From the cell containing the given text, extract its center point as (x, y) coordinate. 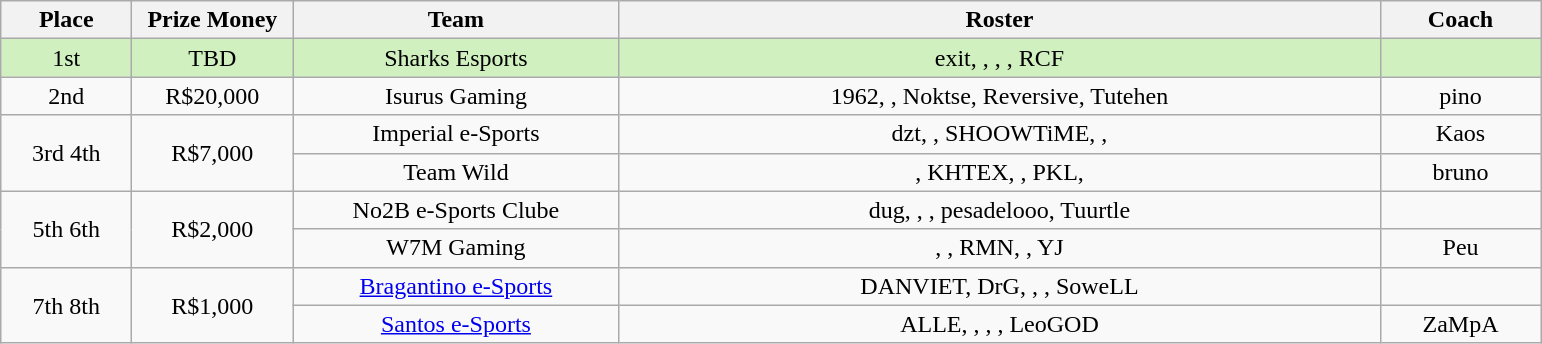
No2B e-Sports Clube (456, 210)
ZaMpA (1460, 324)
3rd 4th (66, 153)
exit, , , , RCF (1000, 58)
Roster (1000, 20)
dzt, , SHOOWTiME, , (1000, 134)
1962, , Noktse, Reversive, Tutehen (1000, 96)
Prize Money (212, 20)
bruno (1460, 172)
DANVIET, DrG, , , SoweLL (1000, 286)
W7M Gaming (456, 248)
, KHTEX, , PKL, (1000, 172)
pino (1460, 96)
R$2,000 (212, 229)
Bragantino e-Sports (456, 286)
Place (66, 20)
dug, , , pesadelooo, Tuurtle (1000, 210)
R$20,000 (212, 96)
Sharks Esports (456, 58)
Team (456, 20)
Peu (1460, 248)
Kaos (1460, 134)
TBD (212, 58)
1st (66, 58)
Team Wild (456, 172)
R$1,000 (212, 305)
Imperial e-Sports (456, 134)
, , RMN, , YJ (1000, 248)
5th 6th (66, 229)
Isurus Gaming (456, 96)
Santos e-Sports (456, 324)
ALLE, , , , LeoGOD (1000, 324)
7th 8th (66, 305)
Coach (1460, 20)
R$7,000 (212, 153)
2nd (66, 96)
